From the cell containing the given text, extract its center point as [x, y] coordinate. 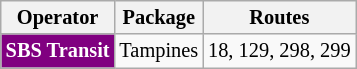
Routes [279, 17]
18, 129, 298, 299 [279, 51]
Package [158, 17]
Tampines [158, 51]
Operator [58, 17]
SBS Transit [58, 51]
